Find where the given text appears and provide that cell's center as [x, y] coordinate. 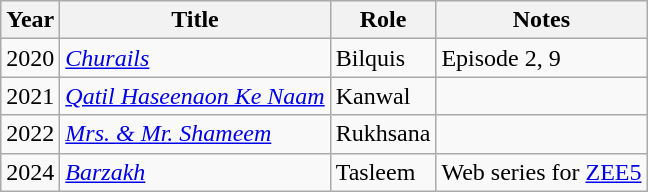
Tasleem [383, 172]
Web series for ZEE5 [542, 172]
2022 [30, 134]
Churails [195, 58]
Qatil Haseenaon Ke Naam [195, 96]
Episode 2, 9 [542, 58]
Notes [542, 20]
Year [30, 20]
Bilquis [383, 58]
Role [383, 20]
2021 [30, 96]
Barzakh [195, 172]
Kanwal [383, 96]
2024 [30, 172]
Rukhsana [383, 134]
Title [195, 20]
Mrs. & Mr. Shameem [195, 134]
2020 [30, 58]
